Identify which cell holds the provided text, then report its [X, Y] central coordinate. 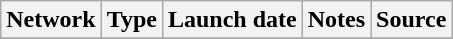
Launch date [232, 20]
Notes [336, 20]
Type [132, 20]
Network [51, 20]
Source [412, 20]
